Find where the given text appears and provide that cell's center as (x, y) coordinate. 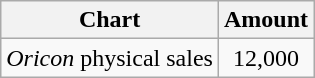
Oricon physical sales (110, 58)
12,000 (266, 58)
Amount (266, 20)
Chart (110, 20)
